Provide the (X, Y) coordinate of the cell's center where the given text is located.  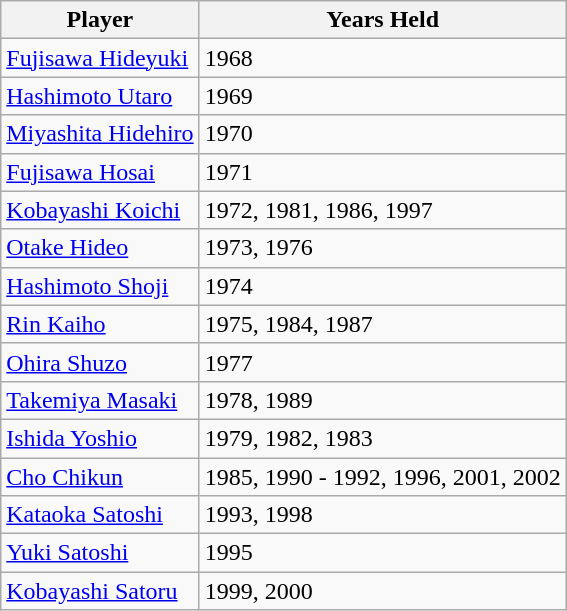
1969 (382, 96)
Takemiya Masaki (100, 400)
Ohira Shuzo (100, 362)
1978, 1989 (382, 400)
1985, 1990 - 1992, 1996, 2001, 2002 (382, 477)
Fujisawa Hideyuki (100, 58)
Ishida Yoshio (100, 438)
1999, 2000 (382, 591)
1971 (382, 172)
Player (100, 20)
Yuki Satoshi (100, 553)
Kobayashi Satoru (100, 591)
1993, 1998 (382, 515)
Fujisawa Hosai (100, 172)
1974 (382, 286)
Otake Hideo (100, 248)
Kataoka Satoshi (100, 515)
Years Held (382, 20)
Hashimoto Shoji (100, 286)
1973, 1976 (382, 248)
Kobayashi Koichi (100, 210)
1970 (382, 134)
1972, 1981, 1986, 1997 (382, 210)
1968 (382, 58)
1975, 1984, 1987 (382, 324)
Miyashita Hidehiro (100, 134)
Rin Kaiho (100, 324)
Hashimoto Utaro (100, 96)
1979, 1982, 1983 (382, 438)
Cho Chikun (100, 477)
1977 (382, 362)
1995 (382, 553)
